Return (X, Y) of the center of cell containing provided text 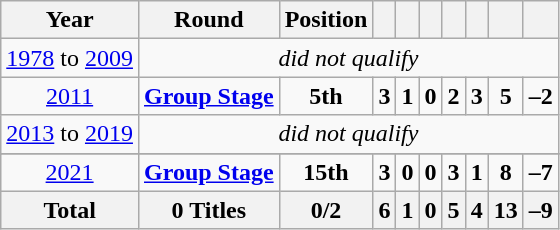
Total (70, 210)
2013 to 2019 (70, 134)
2011 (70, 96)
8 (506, 172)
2 (454, 96)
0 Titles (208, 210)
6 (384, 210)
0/2 (326, 210)
1978 to 2009 (70, 58)
5th (326, 96)
–7 (540, 172)
2021 (70, 172)
4 (476, 210)
Round (208, 20)
Year (70, 20)
Position (326, 20)
–9 (540, 210)
13 (506, 210)
–2 (540, 96)
15th (326, 172)
